Find where the given text appears and provide that cell's center as (x, y) coordinate. 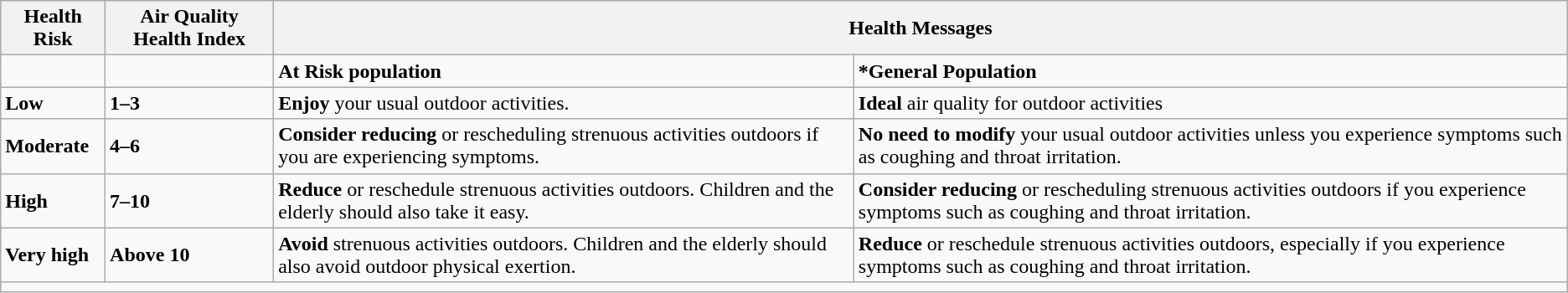
No need to modify your usual outdoor activities unless you experience symptoms such as coughing and throat irritation. (1210, 146)
At Risk population (565, 71)
*General Population (1210, 71)
1–3 (189, 103)
4–6 (189, 146)
Health Messages (921, 28)
Ideal air quality for outdoor activities (1210, 103)
Reduce or reschedule strenuous activities outdoors, especially if you experience symptoms such as coughing and throat irritation. (1210, 254)
7–10 (189, 201)
High (54, 201)
Moderate (54, 146)
Low (54, 103)
Enjoy your usual outdoor activities. (565, 103)
Above 10 (189, 254)
Avoid strenuous activities outdoors. Children and the elderly should also avoid outdoor physical exertion. (565, 254)
Air Quality Health Index (189, 28)
Reduce or reschedule strenuous activities outdoors. Children and the elderly should also take it easy. (565, 201)
Consider reducing or rescheduling strenuous activities outdoors if you are experiencing symptoms. (565, 146)
Very high (54, 254)
Health Risk (54, 28)
Consider reducing or rescheduling strenuous activities outdoors if you experience symptoms such as coughing and throat irritation. (1210, 201)
